Search for the cell housing the specified text and yield its [x, y] center coordinate. 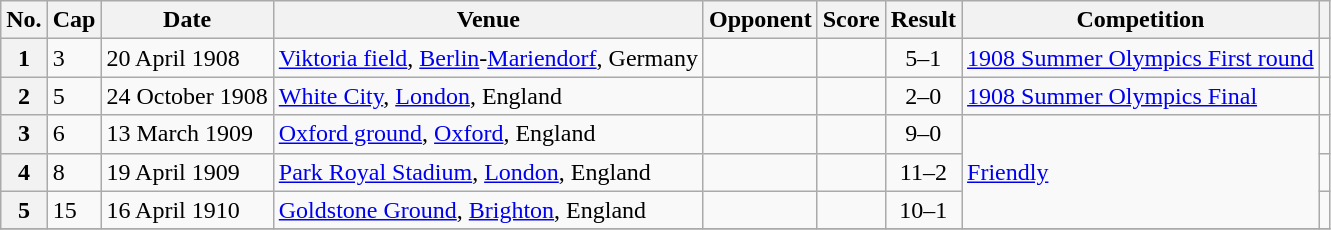
5–1 [923, 58]
16 April 1910 [187, 210]
1908 Summer Olympics First round [1141, 58]
Opponent [760, 20]
Score [851, 20]
Result [923, 20]
20 April 1908 [187, 58]
11–2 [923, 172]
1908 Summer Olympics Final [1141, 96]
Viktoria field, Berlin-Mariendorf, Germany [488, 58]
24 October 1908 [187, 96]
Venue [488, 20]
13 March 1909 [187, 134]
4 [24, 172]
6 [74, 134]
9–0 [923, 134]
2–0 [923, 96]
Friendly [1141, 172]
No. [24, 20]
8 [74, 172]
Competition [1141, 20]
10–1 [923, 210]
Date [187, 20]
19 April 1909 [187, 172]
White City, London, England [488, 96]
15 [74, 210]
2 [24, 96]
Oxford ground, Oxford, England [488, 134]
Goldstone Ground, Brighton, England [488, 210]
1 [24, 58]
Park Royal Stadium, London, England [488, 172]
Cap [74, 20]
